Provide the [X, Y] coordinate of the cell's center where the given text is located.  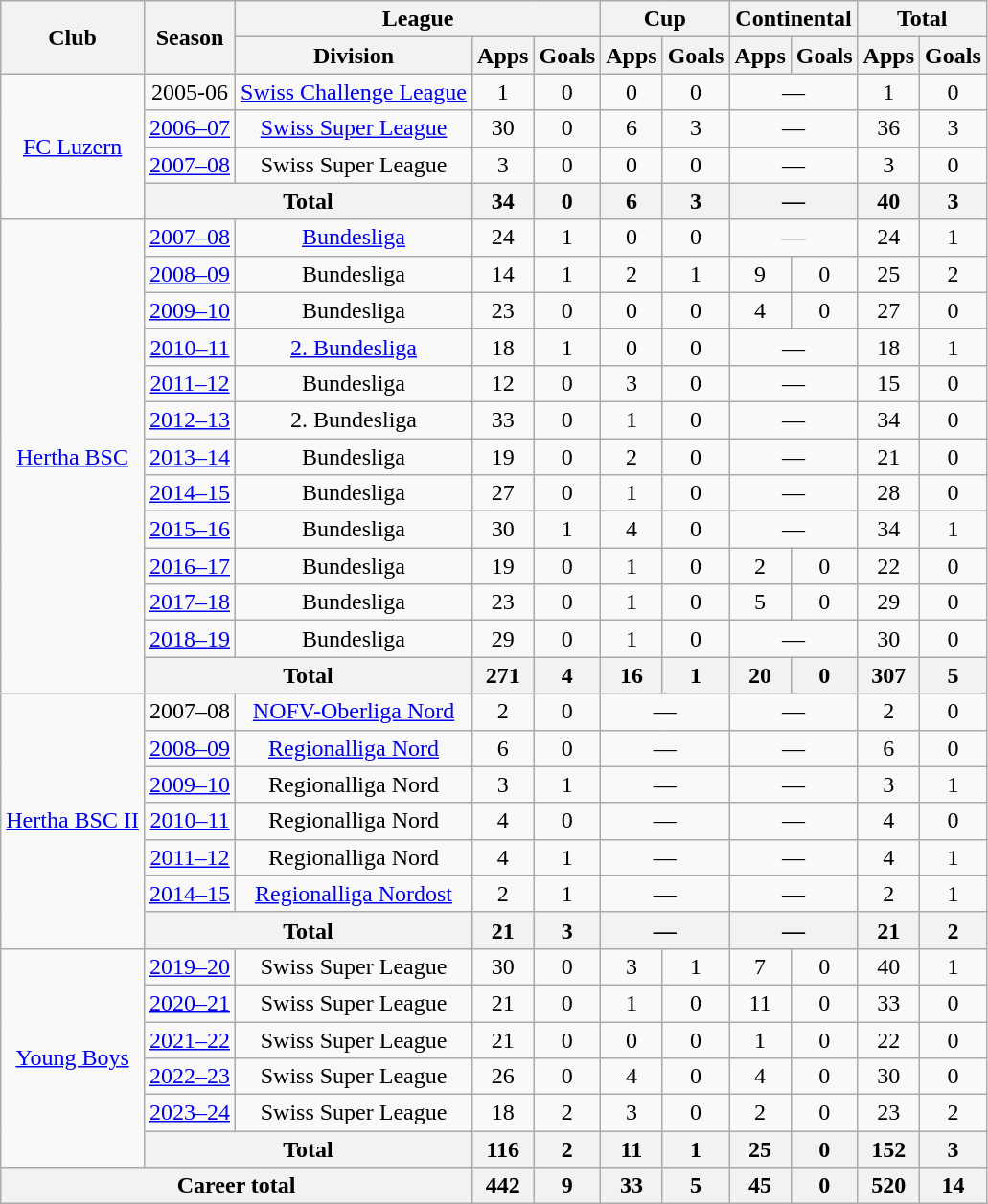
League [418, 19]
26 [503, 1077]
NOFV-Oberliga Nord [355, 712]
36 [888, 128]
Cup [665, 19]
307 [888, 675]
Continental [793, 19]
271 [503, 675]
152 [888, 1149]
2015–16 [190, 530]
7 [760, 966]
2013–14 [190, 457]
442 [503, 1186]
Hertha BSC [73, 456]
2020–21 [190, 1003]
16 [632, 675]
2017–18 [190, 602]
2012–13 [190, 420]
Young Boys [73, 1057]
2016–17 [190, 566]
2023–24 [190, 1113]
2019–20 [190, 966]
Swiss Challenge League [355, 92]
2005-06 [190, 92]
20 [760, 675]
12 [503, 383]
Career total [237, 1186]
Division [355, 56]
28 [888, 493]
2022–23 [190, 1077]
FC Luzern [73, 147]
Club [73, 37]
Regionalliga Nordost [355, 894]
15 [888, 383]
2018–19 [190, 639]
45 [760, 1186]
Season [190, 37]
Hertha BSC II [73, 821]
2021–22 [190, 1039]
116 [503, 1149]
2006–07 [190, 128]
520 [888, 1186]
